Output the (x, y) coordinate of the center of the cell containing the given text.  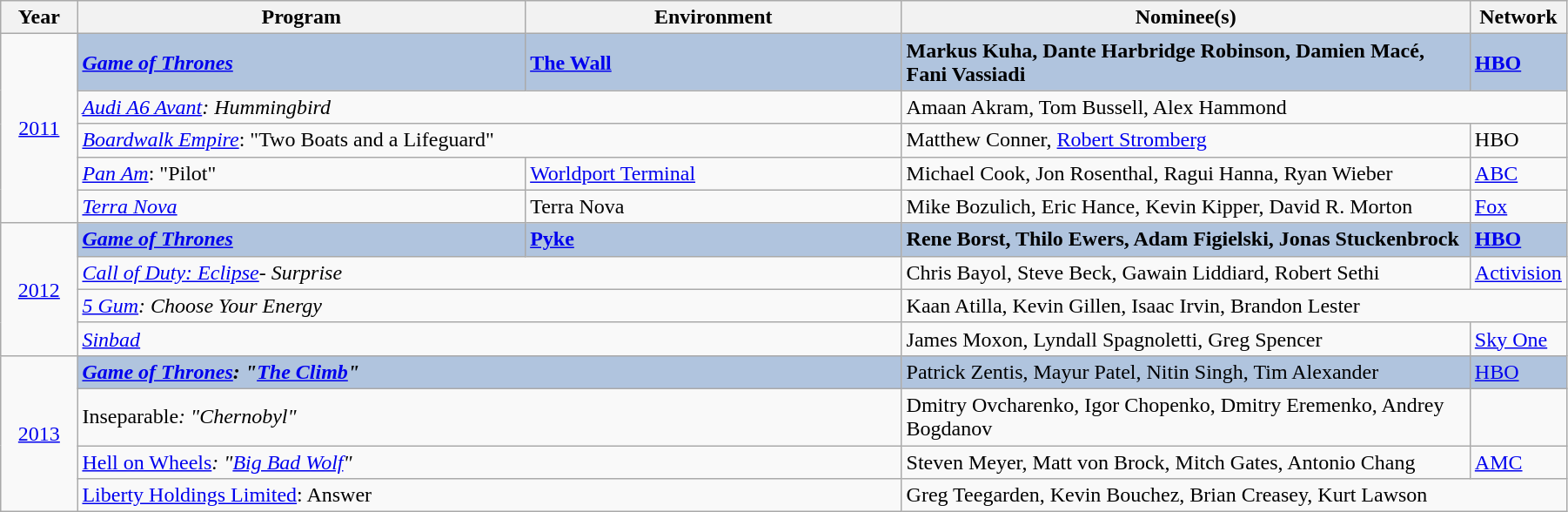
Kaan Atilla, Kevin Gillen, Isaac Irvin, Brandon Lester (1234, 306)
2013 (39, 434)
Environment (714, 17)
Dmitry Ovcharenko, Igor Chopenko, Dmitry Eremenko, Andrey Bogdanov (1185, 416)
Mike Bozulich, Eric Hance, Kevin Kipper, David R. Morton (1185, 206)
Rene Borst, Thilo Ewers, Adam Figielski, Jonas Stuckenbrock (1185, 239)
Greg Teegarden, Kevin Bouchez, Brian Creasey, Kurt Lawson (1234, 495)
ABC (1518, 173)
2012 (39, 289)
Activision (1518, 273)
Program (301, 17)
Nominee(s) (1185, 17)
Michael Cook, Jon Rosenthal, Ragui Hanna, Ryan Wieber (1185, 173)
Call of Duty: Eclipse- Surprise (489, 273)
Chris Bayol, Steve Beck, Gawain Liddiard, Robert Sethi (1185, 273)
Liberty Holdings Limited: Answer (489, 495)
Fox (1518, 206)
Inseparable: "Chernobyl" (489, 416)
5 Gum: Choose Your Energy (489, 306)
AMC (1518, 462)
Amaan Akram, Tom Bussell, Alex Hammond (1234, 107)
Sky One (1518, 339)
Matthew Conner, Robert Stromberg (1185, 140)
Patrick Zentis, Mayur Patel, Nitin Singh, Tim Alexander (1185, 372)
Steven Meyer, Matt von Brock, Mitch Gates, Antonio Chang (1185, 462)
Sinbad (489, 339)
Pyke (714, 239)
James Moxon, Lyndall Spagnoletti, Greg Spencer (1185, 339)
Pan Am: "Pilot" (301, 173)
The Wall (714, 63)
Year (39, 17)
Boardwalk Empire: "Two Boats and a Lifeguard" (489, 140)
Network (1518, 17)
Audi A6 Avant: Hummingbird (489, 107)
Game of Thrones: "The Climb" (489, 372)
Hell on Wheels: "Big Bad Wolf" (489, 462)
Markus Kuha, Dante Harbridge Robinson, Damien Macé, Fani Vassiadi (1185, 63)
Worldport Terminal (714, 173)
2011 (39, 129)
